Pinpoint the cell where the given text exists, returning its (x, y) midpoint coordinate. 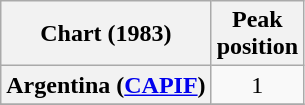
Chart (1983) (106, 34)
Argentina (CAPIF) (106, 85)
1 (257, 85)
Peakposition (257, 34)
